Determine the (x, y) coordinate at the center of the cell enclosing the given text.  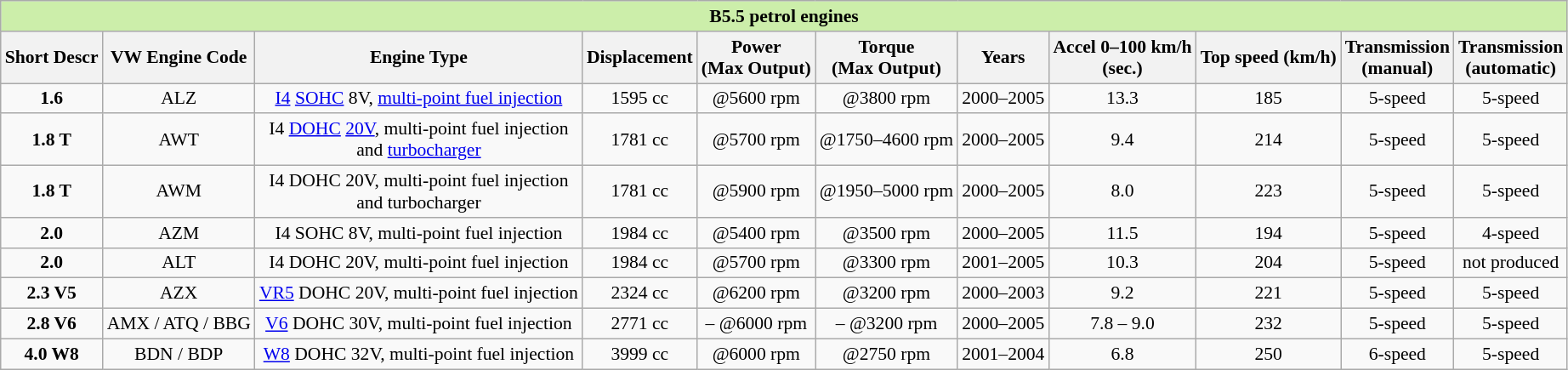
@6200 rpm (757, 293)
AMX / ATQ / BBG (179, 324)
13.3 (1122, 99)
3999 cc (639, 354)
Power (Max Output) (757, 58)
2771 cc (639, 324)
AZM (179, 233)
Top speed (km/h) (1269, 58)
6.8 (1122, 354)
7.8 – 9.0 (1122, 324)
2.8 V6 (52, 324)
B5.5 petrol engines (784, 16)
not produced (1510, 263)
Transmission(automatic) (1510, 58)
Engine Type (418, 58)
204 (1269, 263)
2001–2004 (1003, 354)
9.4 (1122, 139)
@3200 rpm (886, 293)
Accel 0–100 km/h(sec.) (1122, 58)
AWT (179, 139)
11.5 (1122, 233)
– @3200 rpm (886, 324)
I4 DOHC 20V, multi-point fuel injection (418, 263)
ALT (179, 263)
@5900 rpm (757, 192)
194 (1269, 233)
214 (1269, 139)
4.0 W8 (52, 354)
2.3 V5 (52, 293)
232 (1269, 324)
@1750–4600 rpm (886, 139)
VR5 DOHC 20V, multi-point fuel injection (418, 293)
@6000 rpm (757, 354)
221 (1269, 293)
1595 cc (639, 99)
2001–2005 (1003, 263)
AWM (179, 192)
AZX (179, 293)
W8 DOHC 32V, multi-point fuel injection (418, 354)
250 (1269, 354)
@2750 rpm (886, 354)
2000–2003 (1003, 293)
223 (1269, 192)
@3800 rpm (886, 99)
2324 cc (639, 293)
10.3 (1122, 263)
9.2 (1122, 293)
185 (1269, 99)
V6 DOHC 30V, multi-point fuel injection (418, 324)
4-speed (1510, 233)
Torque (Max Output) (886, 58)
Displacement (639, 58)
ALZ (179, 99)
Short Descr (52, 58)
@3500 rpm (886, 233)
Years (1003, 58)
– @6000 rpm (757, 324)
1.6 (52, 99)
6-speed (1398, 354)
@1950–5000 rpm (886, 192)
Transmission(manual) (1398, 58)
VW Engine Code (179, 58)
@5600 rpm (757, 99)
@3300 rpm (886, 263)
@5400 rpm (757, 233)
BDN / BDP (179, 354)
8.0 (1122, 192)
